Detect which cell encompasses the target text, then output its (X, Y) center coordinate. 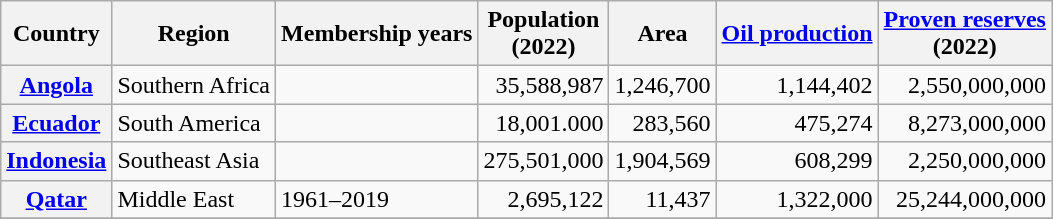
Membership years (377, 34)
Oil production (797, 34)
Middle East (194, 199)
1,144,402 (797, 85)
Population(2022) (544, 34)
18,001.000 (544, 123)
275,501,000 (544, 161)
2,550,000,000 (964, 85)
Proven reserves(2022) (964, 34)
Southeast Asia (194, 161)
Indonesia (56, 161)
1,322,000 (797, 199)
1,246,700 (662, 85)
1961–2019 (377, 199)
2,250,000,000 (964, 161)
Southern Africa (194, 85)
35,588,987 (544, 85)
Angola (56, 85)
Area (662, 34)
283,560 (662, 123)
8,273,000,000 (964, 123)
Region (194, 34)
1,904,569 (662, 161)
608,299 (797, 161)
11,437 (662, 199)
475,274 (797, 123)
South America (194, 123)
Country (56, 34)
2,695,122 (544, 199)
25,244,000,000 (964, 199)
Qatar (56, 199)
Ecuador (56, 123)
